Pinpoint the cell where the given text exists, returning its [X, Y] midpoint coordinate. 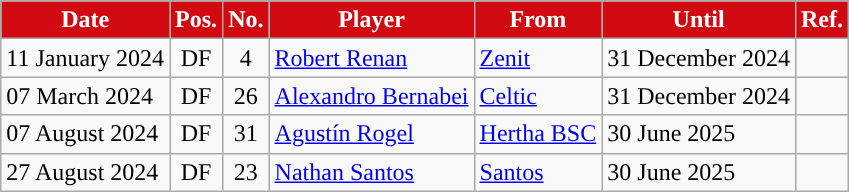
Robert Renan [372, 58]
Until [699, 20]
Ref. [822, 20]
Alexandro Bernabei [372, 96]
Celtic [538, 96]
Pos. [196, 20]
4 [246, 58]
07 August 2024 [86, 134]
Agustín Rogel [372, 134]
Zenit [538, 58]
Hertha BSC [538, 134]
From [538, 20]
Nathan Santos [372, 172]
07 March 2024 [86, 96]
No. [246, 20]
23 [246, 172]
11 January 2024 [86, 58]
Player [372, 20]
26 [246, 96]
Date [86, 20]
Santos [538, 172]
27 August 2024 [86, 172]
31 [246, 134]
